Provide the [X, Y] coordinate of the cell's center where the given text is located.  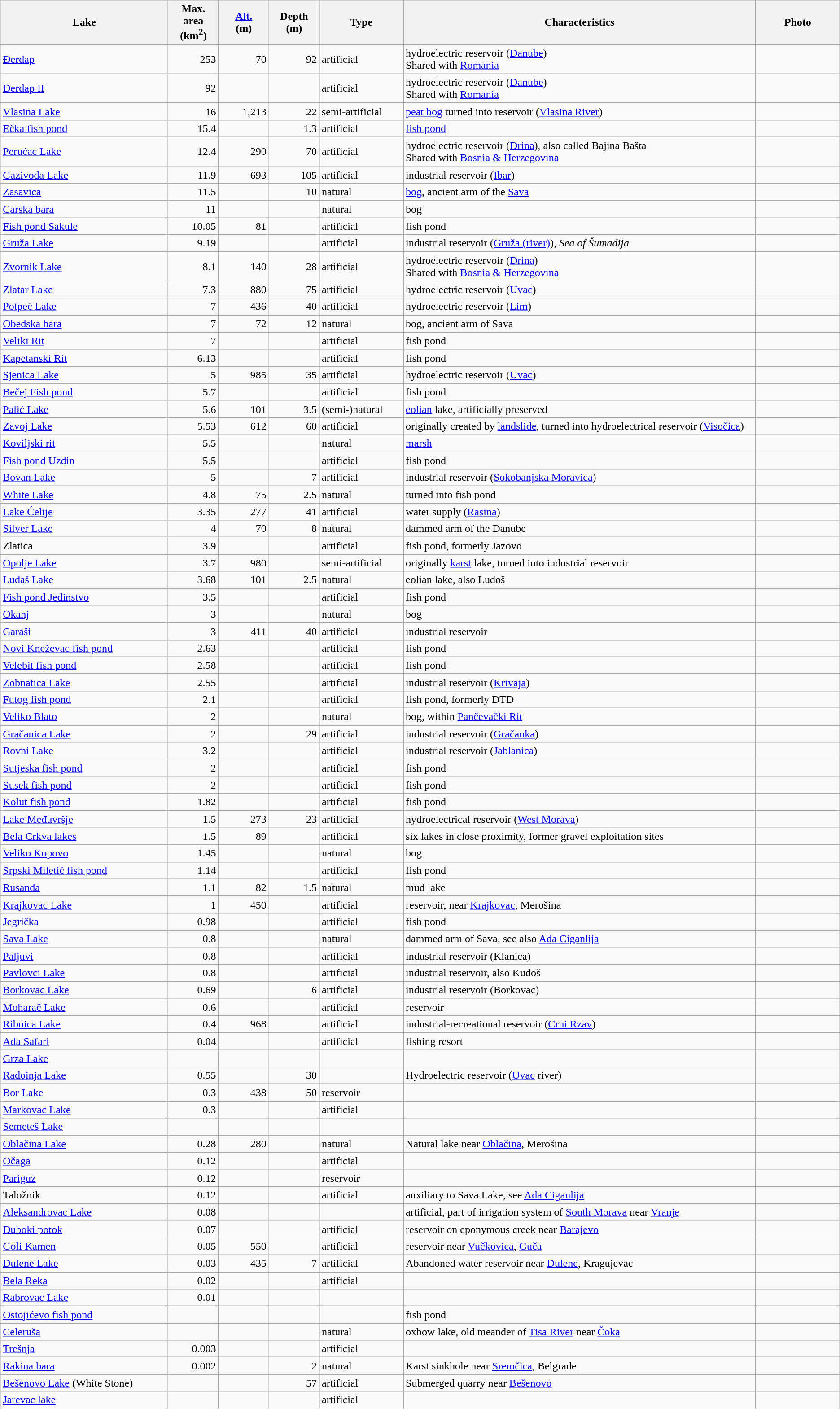
Submerged quarry near Bešenovo [580, 1383]
industrial reservoir (Jablanica) [580, 751]
693 [244, 175]
hydroelectric reservoir (Drina), also called Bajina BaštaShared with Bosnia & Herzegovina [580, 152]
auxiliary to Sava Lake, see Ada Ciganlija [580, 1195]
Ečka fish pond [84, 128]
mud lake [580, 887]
0.002 [193, 1366]
Novi Kneževac fish pond [84, 648]
Gračanica Lake [84, 734]
hydroelectrical reservoir (West Morava) [580, 819]
fish pond, formerly DTD [580, 699]
2.55 [193, 682]
Rabrovac Lake [84, 1298]
Markovac Lake [84, 1110]
1 [193, 904]
0.02 [193, 1281]
Karst sinkhole near Sremčica, Belgrade [580, 1366]
Silver Lake [84, 529]
eolian lake, also Ludoš [580, 580]
0.4 [193, 1024]
originally karst lake, turned into industrial reservoir [580, 563]
Oblačina Lake [84, 1144]
2.63 [193, 648]
Opolje Lake [84, 563]
10.05 [193, 226]
Đerdap [84, 59]
reservoir on eponymous creek near Barajevo [580, 1229]
980 [244, 563]
Ludaš Lake [84, 580]
Lake Međuvršje [84, 819]
Characteristics [580, 22]
fish pond, formerly Jazovo [580, 546]
Velebit fish pond [84, 665]
Zobnatica Lake [84, 682]
hydroelectric reservoir (Lim) [580, 307]
0.28 [193, 1144]
Natural lake near Oblačina, Merošina [580, 1144]
Sutjeska fish pond [84, 768]
Carska bara [84, 209]
industrial reservoir (Krivaja) [580, 682]
Zvornik Lake [84, 267]
Kapetanski Rit [84, 358]
50 [294, 1093]
Jarevac lake [84, 1400]
4.8 [193, 495]
Grza Lake [84, 1058]
16 [193, 111]
1.45 [193, 853]
(semi-)natural [361, 409]
six lakes in close proximity, former gravel exploitation sites [580, 836]
Moharač Lake [84, 1007]
Krajkovac Lake [84, 904]
0.03 [193, 1264]
industrial reservoir (Klanica) [580, 956]
3.35 [193, 512]
Bela Reka [84, 1281]
8.1 [193, 267]
4 [193, 529]
Paljuvi [84, 956]
30 [294, 1075]
7.3 [193, 290]
Palić Lake [84, 409]
Potpeć Lake [84, 307]
72 [244, 324]
eolian lake, artificially preserved [580, 409]
Type [361, 22]
0.04 [193, 1041]
White Lake [84, 495]
Očaga [84, 1161]
10 [294, 192]
Veliko Blato [84, 717]
1.82 [193, 802]
1.1 [193, 887]
12 [294, 324]
Borkovac Lake [84, 990]
Trešnja [84, 1349]
Veliki Rit [84, 341]
1.14 [193, 870]
Garaši [84, 631]
Fish pond Uzdin [84, 461]
industrial reservoir (Ibar) [580, 175]
5.53 [193, 426]
140 [244, 267]
Hydroelectric reservoir (Uvac river) [580, 1075]
Srpski Miletić fish pond [84, 870]
5.6 [193, 409]
41 [294, 512]
Jegrička [84, 922]
1,213 [244, 111]
11 [193, 209]
0.98 [193, 922]
Lake [84, 22]
436 [244, 307]
reservoir, near Krajkovac, Merošina [580, 904]
Bela Crkva lakes [84, 836]
3.9 [193, 546]
Gazivoda Lake [84, 175]
11.9 [193, 175]
Alt.(m) [244, 22]
105 [294, 175]
3.7 [193, 563]
Dulene Lake [84, 1264]
Celeruša [84, 1332]
612 [244, 426]
reservoir near Vučkovica, Guča [580, 1246]
81 [244, 226]
Max.area (km2) [193, 22]
originally created by landslide, turned into hydroelectrical reservoir (Visočica) [580, 426]
hydroelectric reservoir (Drina)Shared with Bosnia & Herzegovina [580, 267]
22 [294, 111]
550 [244, 1246]
Depth(m) [294, 22]
fishing resort [580, 1041]
Obedska bara [84, 324]
277 [244, 512]
Rovni Lake [84, 751]
Sava Lake [84, 939]
Rusanda [84, 887]
2.58 [193, 665]
438 [244, 1093]
Bor Lake [84, 1093]
60 [294, 426]
1.3 [294, 128]
880 [244, 290]
11.5 [193, 192]
bog, ancient arm of the Sava [580, 192]
industrial reservoir (Gračanka) [580, 734]
9.19 [193, 243]
985 [244, 375]
273 [244, 819]
435 [244, 1264]
12.4 [193, 152]
Gruža Lake [84, 243]
0.003 [193, 1349]
Ada Safari [84, 1041]
Semeteš Lake [84, 1127]
28 [294, 267]
dammed arm of the Danube [580, 529]
industrial reservoir [580, 631]
23 [294, 819]
411 [244, 631]
0.6 [193, 1007]
bog, ancient arm of Sava [580, 324]
0.05 [193, 1246]
2.1 [193, 699]
3.68 [193, 580]
peat bog turned into reservoir (Vlasina River) [580, 111]
Perućac Lake [84, 152]
Bečej Fish pond [84, 392]
water supply (Rasina) [580, 512]
turned into fish pond [580, 495]
Đerdap II [84, 88]
industrial reservoir (Sokobanjska Moravica) [580, 478]
Fish pond Jedinstvo [84, 597]
290 [244, 152]
0.01 [193, 1298]
Sjenica Lake [84, 375]
280 [244, 1144]
Duboki potok [84, 1229]
968 [244, 1024]
8 [294, 529]
Zlatica [84, 546]
57 [294, 1383]
industrial reservoir, also Kudoš [580, 973]
Goli Kamen [84, 1246]
35 [294, 375]
253 [193, 59]
Koviljski rit [84, 443]
15.4 [193, 128]
Kolut fish pond [84, 802]
oxbow lake, old meander of Tisa River near Čoka [580, 1332]
Ostojićevo fish pond [84, 1315]
dammed arm of Sava, see also Ada Ciganlija [580, 939]
marsh [580, 443]
Taložnik [84, 1195]
3.2 [193, 751]
Bešenovo Lake (White Stone) [84, 1383]
Futog fish pond [84, 699]
Okanj [84, 614]
Lake Ćelije [84, 512]
Abandoned water reservoir near Dulene, Kragujevac [580, 1264]
artificial, part of irrigation system of South Morava near Vranje [580, 1212]
Zlatar Lake [84, 290]
0.08 [193, 1212]
bog, within Pančevački Rit [580, 717]
Pariguz [84, 1178]
Aleksandrovac Lake [84, 1212]
industrial reservoir (Gruža (river)), Sea of Šumadija [580, 243]
Radoinja Lake [84, 1075]
Veliko Kopovo [84, 853]
0.55 [193, 1075]
5.7 [193, 392]
89 [244, 836]
Fish pond Sakule [84, 226]
6.13 [193, 358]
Photo [798, 22]
Bovan Lake [84, 478]
Vlasina Lake [84, 111]
82 [244, 887]
Ribnica Lake [84, 1024]
29 [294, 734]
Rakina bara [84, 1366]
Zasavica [84, 192]
industrial reservoir (Borkovac) [580, 990]
0.69 [193, 990]
Pavlovci Lake [84, 973]
Zavoj Lake [84, 426]
0.07 [193, 1229]
Susek fish pond [84, 785]
450 [244, 904]
industrial-recreational reservoir (Crni Rzav) [580, 1024]
6 [294, 990]
